Locate the cell with the specified text and output its (X, Y) center coordinate. 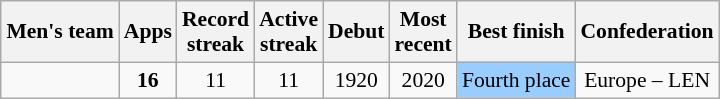
Debut (356, 32)
Apps (148, 32)
Best finish (516, 32)
Recordstreak (216, 32)
Confederation (646, 32)
Activestreak (288, 32)
Europe – LEN (646, 80)
2020 (424, 80)
16 (148, 80)
Fourth place (516, 80)
Mostrecent (424, 32)
Men's team (60, 32)
1920 (356, 80)
